Search for the cell housing the specified text and yield its [x, y] center coordinate. 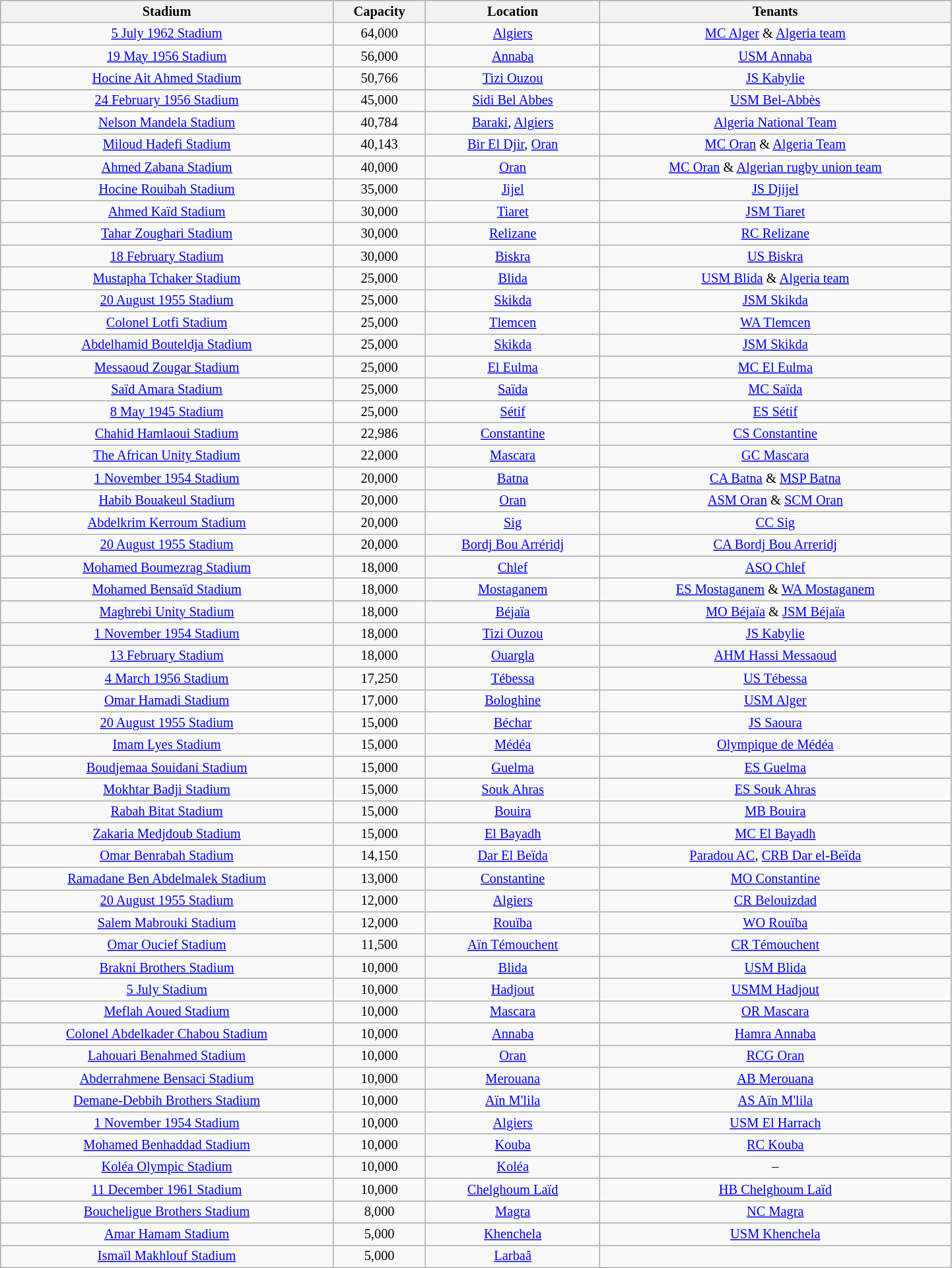
The African Unity Stadium [167, 456]
RCG Oran [775, 1056]
WA Tlemcen [775, 323]
US Biskra [775, 256]
MC Oran & Algeria Team [775, 145]
Algeria National Team [775, 123]
Demane-Debbih Brothers Stadium [167, 1101]
Amar Hamam Stadium [167, 1234]
Hocine Rouibah Stadium [167, 190]
Saïda [513, 389]
Merouana [513, 1078]
MC Alger & Algeria team [775, 34]
USM El Harrach [775, 1123]
Boudjemaa Souidani Stadium [167, 767]
17,000 [379, 701]
Location [513, 11]
Mohamed Benhaddad Stadium [167, 1145]
Colonel Lotfi Stadium [167, 323]
Jijel [513, 190]
Imam Lyes Stadium [167, 745]
13 February Stadium [167, 656]
Koléa Olympic Stadium [167, 1167]
Guelma [513, 767]
22,000 [379, 456]
8 May 1945 Stadium [167, 411]
MC Oran & Algerian rugby union team [775, 167]
Omar Hamadi Stadium [167, 701]
Tlemcen [513, 323]
Aïn Témouchent [513, 945]
Tébessa [513, 678]
Saïd Amara Stadium [167, 389]
MC El Eulma [775, 367]
Omar Oucief Stadium [167, 945]
Abdelhamid Bouteldja Stadium [167, 345]
Zakaria Medjdoub Stadium [167, 834]
Bir El Djir, Oran [513, 145]
5 July Stadium [167, 989]
Mokhtar Badji Stadium [167, 789]
Dar El Beïda [513, 856]
HB Chelghoum Laïd [775, 1189]
MB Bouira [775, 812]
Ouargla [513, 656]
ES Guelma [775, 767]
Mustapha Tchaker Stadium [167, 278]
Magra [513, 1212]
19 May 1956 Stadium [167, 56]
ES Sétif [775, 411]
MO Béjaïa & JSM Béjaïa [775, 612]
Bordj Bou Arréridj [513, 545]
14,150 [379, 856]
Béchar [513, 722]
Stadium [167, 11]
USM Bel-Abbès [775, 100]
18 February Stadium [167, 256]
MC El Bayadh [775, 834]
AS Aïn M'lila [775, 1101]
GC Mascara [775, 456]
CA Batna & MSP Batna [775, 478]
Mohamed Bensaïd Stadium [167, 589]
40,000 [379, 167]
Capacity [379, 11]
WO Rouïba [775, 923]
Hocine Ait Ahmed Stadium [167, 78]
CC Sig [775, 522]
Sig [513, 522]
ASM Oran & SCM Oran [775, 501]
CR Témouchent [775, 945]
64,000 [379, 34]
11 December 1961 Stadium [167, 1189]
5 July 1962 Stadium [167, 34]
AHM Hassi Messaoud [775, 656]
40,784 [379, 123]
Ramadane Ben Abdelmalek Stadium [167, 878]
USM Blida [775, 968]
Ismaïl Makhlouf Stadium [167, 1256]
Batna [513, 478]
Boucheligue Brothers Stadium [167, 1212]
USM Annaba [775, 56]
Bouira [513, 812]
Omar Benrabah Stadium [167, 856]
Rabah Bitat Stadium [167, 812]
AB Merouana [775, 1078]
US Tébessa [775, 678]
Habib Bouakeul Stadium [167, 501]
22,986 [379, 434]
Hamra Annaba [775, 1034]
JS Saoura [775, 722]
Paradou AC, CRB Dar el-Beïda [775, 856]
CA Bordj Bou Arreridj [775, 545]
17,250 [379, 678]
Bologhine [513, 701]
Aïn M'lila [513, 1101]
Nelson Mandela Stadium [167, 123]
Hadjout [513, 989]
Rouïba [513, 923]
Salem Mabrouki Stadium [167, 923]
13,000 [379, 878]
RC Kouba [775, 1145]
Mostaganem [513, 589]
Larbaâ [513, 1256]
USMM Hadjout [775, 989]
El Bayadh [513, 834]
El Eulma [513, 367]
Souk Ahras [513, 789]
Maghrebi Unity Stadium [167, 612]
Tiaret [513, 211]
50,766 [379, 78]
35,000 [379, 190]
Lahouari Benahmed Stadium [167, 1056]
Koléa [513, 1167]
ES Souk Ahras [775, 789]
Biskra [513, 256]
ES Mostaganem & WA Mostaganem [775, 589]
ASO Chlef [775, 567]
Chahid Hamlaoui Stadium [167, 434]
OR Mascara [775, 1012]
USM Blida & Algeria team [775, 278]
Médéa [513, 745]
Abderrahmene Bensaci Stadium [167, 1078]
8,000 [379, 1212]
56,000 [379, 56]
Baraki, Algiers [513, 123]
Brakni Brothers Stadium [167, 968]
USM Khenchela [775, 1234]
JSM Tiaret [775, 211]
NC Magra [775, 1212]
CR Belouizdad [775, 901]
45,000 [379, 100]
Abdelkrim Kerroum Stadium [167, 522]
Olympique de Médéa [775, 745]
24 February 1956 Stadium [167, 100]
Chlef [513, 567]
Ahmed Zabana Stadium [167, 167]
4 March 1956 Stadium [167, 678]
Tahar Zoughari Stadium [167, 234]
MO Constantine [775, 878]
JS Djijel [775, 190]
Meflah Aoued Stadium [167, 1012]
Mohamed Boumezrag Stadium [167, 567]
Sétif [513, 411]
Béjaïa [513, 612]
– [775, 1167]
CS Constantine [775, 434]
Colonel Abdelkader Chabou Stadium [167, 1034]
Messaoud Zougar Stadium [167, 367]
Tenants [775, 11]
Khenchela [513, 1234]
USM Alger [775, 701]
Miloud Hadefi Stadium [167, 145]
Sidi Bel Abbes [513, 100]
RC Relizane [775, 234]
40,143 [379, 145]
Relizane [513, 234]
Chelghoum Laïd [513, 1189]
11,500 [379, 945]
Kouba [513, 1145]
MC Saïda [775, 389]
Ahmed Kaïd Stadium [167, 211]
